Provide the [x, y] coordinate of the cell's center where the given text is located.  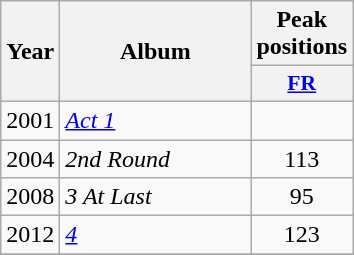
2008 [30, 197]
3 At Last [156, 197]
2nd Round [156, 159]
2001 [30, 120]
Act 1 [156, 120]
2012 [30, 235]
123 [302, 235]
4 [156, 235]
2004 [30, 159]
Album [156, 52]
95 [302, 197]
FR [302, 84]
Peak positions [302, 34]
Year [30, 52]
113 [302, 159]
